Capture the cell that displays the provided text and extract its [X, Y] central coordinate. 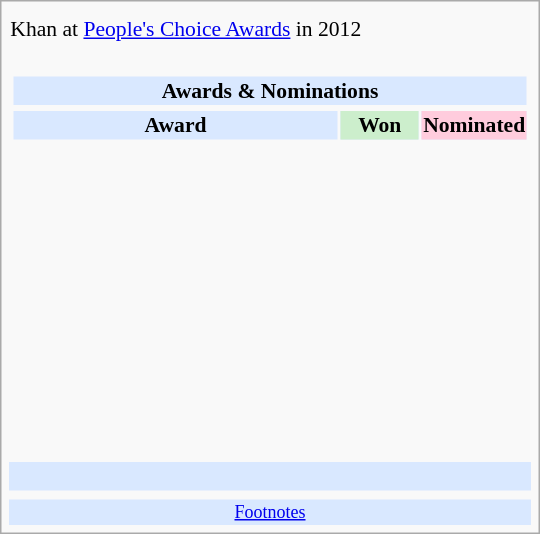
Won [380, 125]
Nominated [474, 125]
Footnotes [270, 512]
Awards & Nominations [270, 90]
Awards & Nominations Award Won Nominated [270, 252]
Award [175, 125]
Khan at People's Choice Awards in 2012 [263, 29]
